Locate the cell with the specified text and output its (x, y) center coordinate. 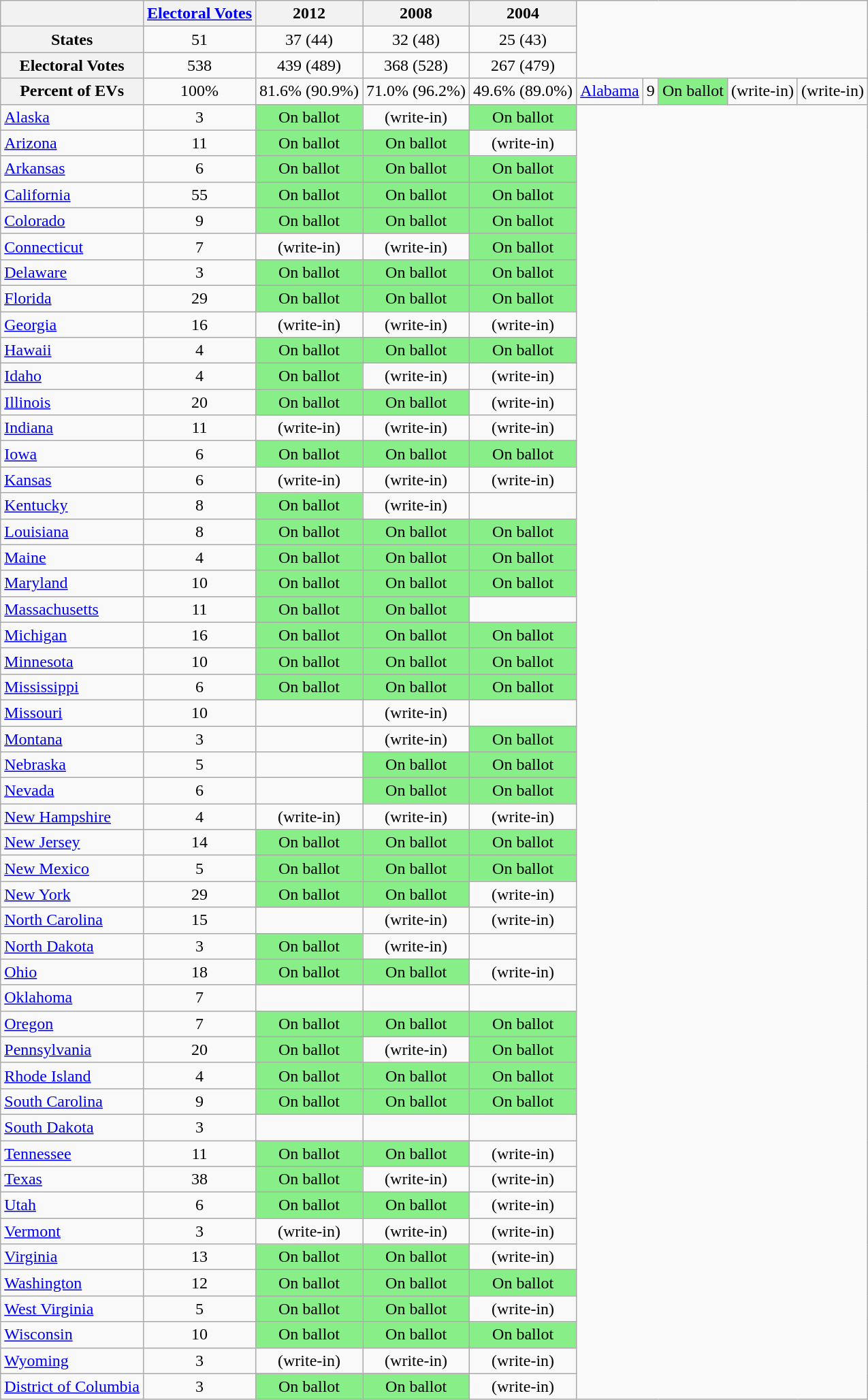
Maine (72, 557)
New York (72, 894)
2012 (309, 14)
368 (528) (417, 65)
Percent of EVs (72, 91)
New Hampshire (72, 817)
Georgia (72, 325)
Virginia (72, 1257)
55 (199, 195)
Illinois (72, 402)
12 (199, 1283)
Wyoming (72, 1361)
25 (43) (523, 39)
2008 (417, 14)
Vermont (72, 1231)
Kansas (72, 480)
81.6% (90.9%) (309, 91)
14 (199, 843)
Maryland (72, 583)
Massachusetts (72, 609)
Texas (72, 1179)
13 (199, 1257)
Nevada (72, 791)
Kentucky (72, 506)
Nebraska (72, 765)
New Jersey (72, 843)
37 (44) (309, 39)
Colorado (72, 221)
15 (199, 920)
Minnesota (72, 661)
538 (199, 65)
Arkansas (72, 169)
South Carolina (72, 1101)
Michigan (72, 635)
439 (489) (309, 65)
California (72, 195)
South Dakota (72, 1127)
267 (479) (523, 65)
Hawaii (72, 351)
Washington (72, 1283)
Montana (72, 738)
Rhode Island (72, 1075)
Delaware (72, 272)
49.6% (89.0%) (523, 91)
States (72, 39)
Pennsylvania (72, 1049)
Oregon (72, 1024)
Iowa (72, 454)
18 (199, 972)
Indiana (72, 428)
Idaho (72, 376)
Wisconsin (72, 1335)
Louisiana (72, 532)
Mississippi (72, 687)
New Mexico (72, 868)
Oklahoma (72, 998)
Connecticut (72, 246)
Ohio (72, 972)
North Carolina (72, 920)
Arizona (72, 143)
Alabama (610, 91)
Missouri (72, 713)
32 (48) (417, 39)
71.0% (96.2%) (417, 91)
100% (199, 91)
District of Columbia (72, 1386)
38 (199, 1179)
51 (199, 39)
2004 (523, 14)
North Dakota (72, 946)
West Virginia (72, 1309)
Florida (72, 298)
Tennessee (72, 1154)
Utah (72, 1205)
Alaska (72, 117)
